Return (x, y) of the center of cell containing provided text 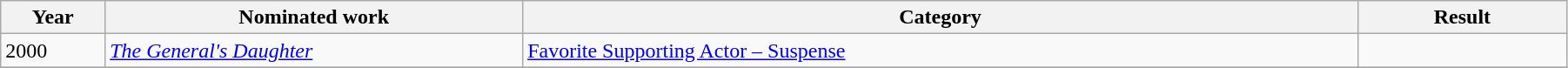
Nominated work (314, 17)
Category (941, 17)
The General's Daughter (314, 51)
Favorite Supporting Actor – Suspense (941, 51)
Year (53, 17)
2000 (53, 51)
Result (1462, 17)
